Extract the (x, y) coordinate from the center of the cell holding the provided text.  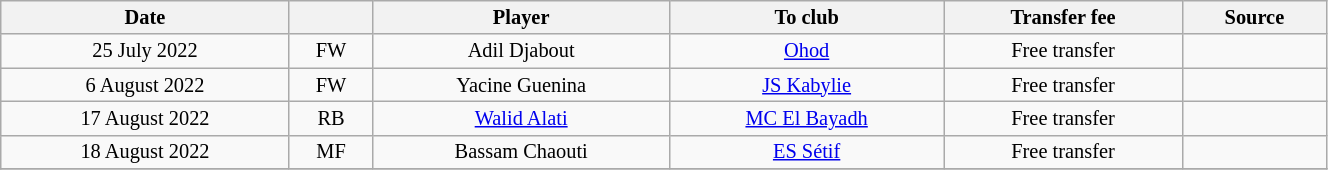
To club (806, 17)
6 August 2022 (145, 85)
25 July 2022 (145, 51)
RB (331, 118)
17 August 2022 (145, 118)
18 August 2022 (145, 152)
Bassam Chaouti (522, 152)
Yacine Guenina (522, 85)
Player (522, 17)
Source (1254, 17)
Transfer fee (1064, 17)
MF (331, 152)
ES Sétif (806, 152)
Adil Djabout (522, 51)
MC El Bayadh (806, 118)
Date (145, 17)
JS Kabylie (806, 85)
Walid Alati (522, 118)
Ohod (806, 51)
